Scan for the cell matching the given text and deliver its [x, y] coordinate at center. 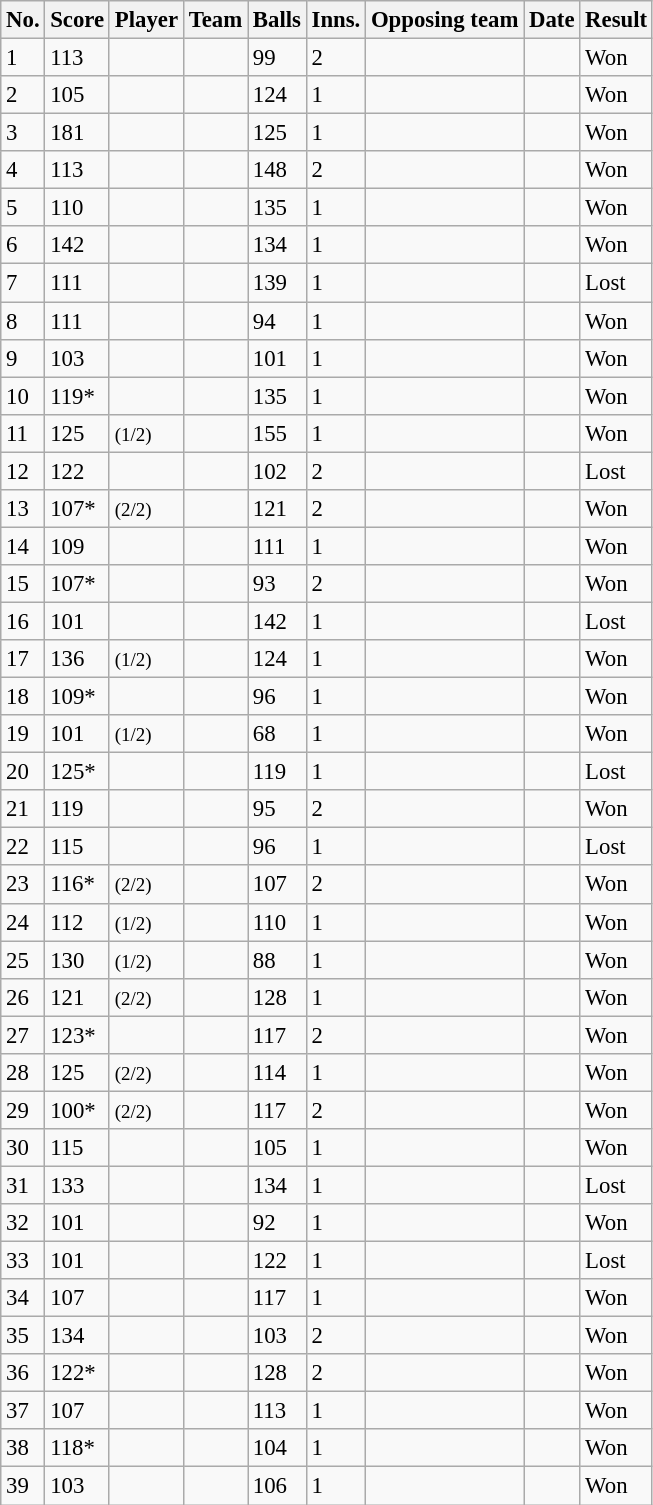
13 [23, 509]
No. [23, 20]
14 [23, 546]
139 [278, 283]
106 [278, 1486]
104 [278, 1449]
Date [552, 20]
130 [78, 960]
133 [78, 1185]
38 [23, 1449]
5 [23, 208]
24 [23, 922]
11 [23, 433]
Result [616, 20]
39 [23, 1486]
20 [23, 772]
122* [78, 1373]
136 [78, 659]
9 [23, 358]
12 [23, 471]
7 [23, 283]
100* [78, 1110]
21 [23, 809]
32 [23, 1223]
28 [23, 1073]
112 [78, 922]
27 [23, 1035]
22 [23, 847]
23 [23, 885]
109 [78, 546]
123* [78, 1035]
37 [23, 1411]
Team [215, 20]
Balls [278, 20]
181 [78, 133]
Player [146, 20]
26 [23, 997]
119* [78, 396]
29 [23, 1110]
Inns. [336, 20]
33 [23, 1261]
8 [23, 321]
25 [23, 960]
148 [278, 170]
95 [278, 809]
17 [23, 659]
114 [278, 1073]
16 [23, 621]
118* [78, 1449]
36 [23, 1373]
92 [278, 1223]
3 [23, 133]
88 [278, 960]
18 [23, 697]
19 [23, 734]
93 [278, 584]
125* [78, 772]
34 [23, 1298]
99 [278, 58]
94 [278, 321]
31 [23, 1185]
4 [23, 170]
102 [278, 471]
68 [278, 734]
15 [23, 584]
10 [23, 396]
6 [23, 245]
116* [78, 885]
Score [78, 20]
30 [23, 1148]
Opposing team [445, 20]
35 [23, 1336]
109* [78, 697]
155 [278, 433]
